Capture the cell that displays the provided text and extract its [X, Y] central coordinate. 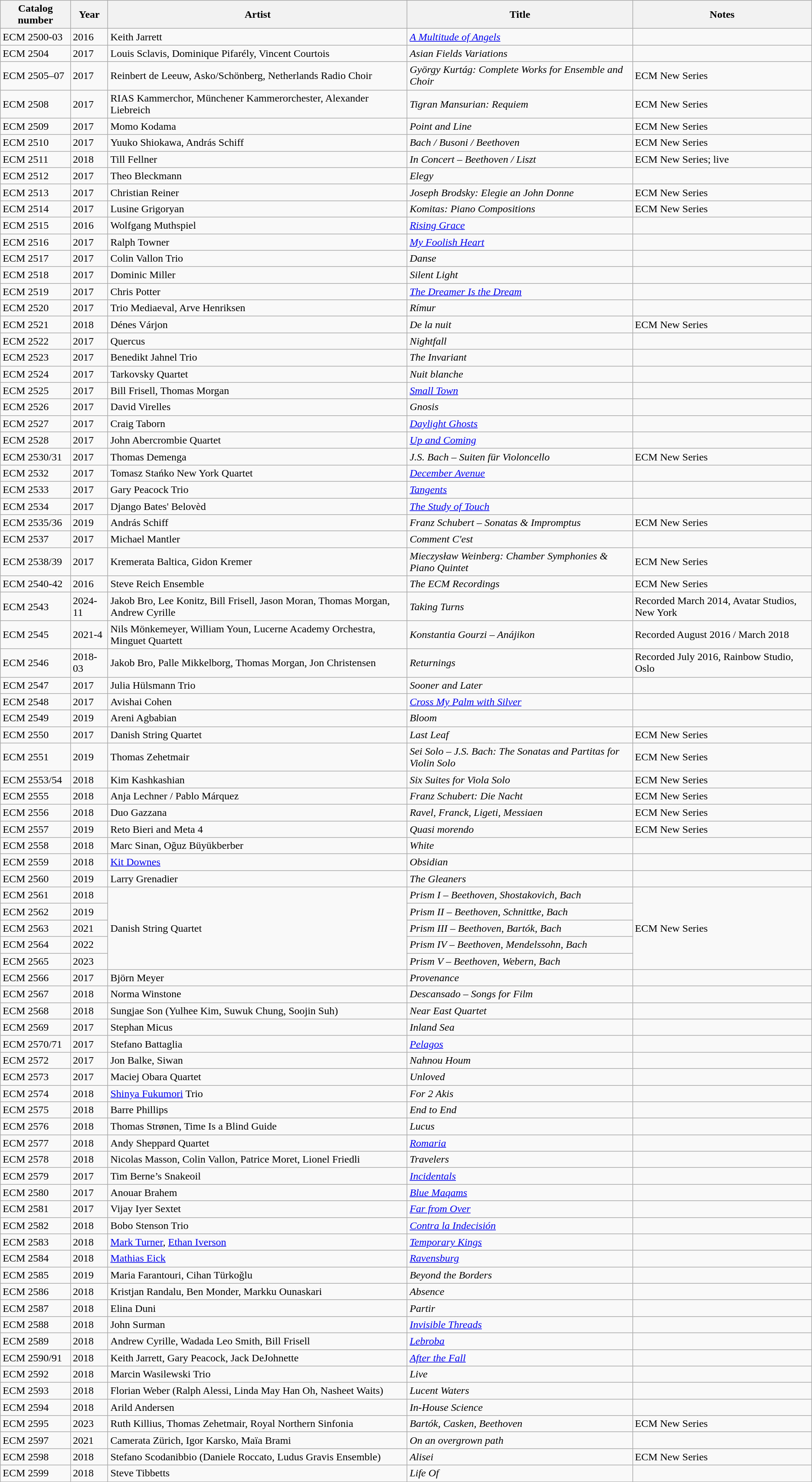
ECM 2563 [36, 928]
The ECM Recordings [520, 584]
ECM 2527 [36, 424]
ECM 2511 [36, 159]
ECM 2513 [36, 192]
ECM 2514 [36, 209]
ECM 2543 [36, 607]
ECM 2546 [36, 663]
ECM 2530/31 [36, 457]
ECM 2537 [36, 539]
John Surman [258, 1324]
Dénes Várjon [258, 325]
Live [520, 1374]
Romaria [520, 1143]
Provenance [520, 978]
Mieczysław Weinberg: Chamber Symphonies & Piano Quintet [520, 562]
ECM 2532 [36, 473]
ECM 2545 [36, 634]
ECM 2505–07 [36, 76]
The Gleaners [520, 879]
Up and Coming [520, 440]
Daylight Ghosts [520, 424]
ECM 2598 [36, 1457]
Duo Gazzana [258, 812]
De la nuit [520, 325]
ECM 2593 [36, 1391]
Silent Light [520, 275]
Prism IV – Beethoven, Mendelssohn, Bach [520, 945]
ECM 2553/54 [36, 779]
ECM 2547 [36, 685]
ECM 2580 [36, 1193]
Mark Turner, Ethan Iverson [258, 1242]
Marc Sinan, Oğuz Büyükberber [258, 846]
ECM 2520 [36, 308]
ECM 2521 [36, 325]
Prism III – Beethoven, Bartók, Bach [520, 928]
Partir [520, 1308]
Thomas Zehetmair [258, 757]
Kremerata Baltica, Gidon Kremer [258, 562]
Tarkovsky Quartet [258, 374]
Prism I – Beethoven, Shostakovich, Bach [520, 895]
Lebroba [520, 1341]
Jakob Bro, Palle Mikkelborg, Thomas Morgan, Jon Christensen [258, 663]
Blue Maqams [520, 1193]
ECM 2533 [36, 490]
Franz Schubert: Die Nacht [520, 796]
Obsidian [520, 862]
2022 [89, 945]
Yuuko Shiokawa, András Schiff [258, 143]
Steve Tibbetts [258, 1473]
ECM 2575 [36, 1110]
ECM 2590/91 [36, 1358]
For 2 Akis [520, 1093]
Artist [258, 15]
Trio Mediaeval, Arve Henriksen [258, 308]
Lucent Waters [520, 1391]
Sooner and Later [520, 685]
ECM 2564 [36, 945]
Danse [520, 259]
Anouar Brahem [258, 1193]
Shinya Fukumori Trio [258, 1093]
ECM 2584 [36, 1259]
Travelers [520, 1160]
ECM 2574 [36, 1093]
Small Town [520, 391]
Incidentals [520, 1176]
Louis Sclavis, Dominique Pifarély, Vincent Courtois [258, 53]
In-House Science [520, 1407]
Ravensburg [520, 1259]
ECM 2560 [36, 879]
ECM 2538/39 [36, 562]
Nightfall [520, 341]
ECM 2566 [36, 978]
Keith Jarrett [258, 37]
Comment C'est [520, 539]
Dominic Miller [258, 275]
Wolfgang Muthspiel [258, 225]
Reinbert de Leeuw, Asko/Schönberg, Netherlands Radio Choir [258, 76]
Inland Sea [520, 1027]
Stephan Micus [258, 1027]
Kim Kashkashian [258, 779]
ECM 2568 [36, 1011]
On an overgrown path [520, 1440]
Ralph Towner [258, 242]
ECM 2517 [36, 259]
Maciej Obara Quartet [258, 1077]
ECM 2518 [36, 275]
Last Leaf [520, 735]
Sungjae Son (Yulhee Kim, Suwuk Chung, Soojin Suh) [258, 1011]
ECM 2583 [36, 1242]
Nahnou Houm [520, 1060]
Thomas Demenga [258, 457]
Lucus [520, 1127]
John Abercrombie Quartet [258, 440]
ECM 2535/36 [36, 523]
Recorded July 2016, Rainbow Studio, Oslo [722, 663]
Gary Peacock Trio [258, 490]
Asian Fields Variations [520, 53]
ECM 2565 [36, 961]
ECM 2557 [36, 829]
After the Fall [520, 1358]
ECM 2540-42 [36, 584]
ECM 2595 [36, 1424]
Quasi morendo [520, 829]
Bobo Stenson Trio [258, 1226]
Nuit blanche [520, 374]
Tigran Mansurian: Requiem [520, 104]
ECM 2569 [36, 1027]
Komitas: Piano Compositions [520, 209]
Colin Vallon Trio [258, 259]
ECM 2561 [36, 895]
Nils Mönkemeyer, William Youn, Lucerne Academy Orchestra, Minguet Quartett [258, 634]
ECM 2556 [36, 812]
Kristjan Randalu, Ben Monder, Markku Ounaskari [258, 1291]
ECM 2587 [36, 1308]
ECM 2589 [36, 1341]
Recorded March 2014, Avatar Studios, New York [722, 607]
RIAS Kammerchor, Münchener Kammerorchester, Alexander Liebreich [258, 104]
Cross My Palm with Silver [520, 702]
ECM 2562 [36, 912]
Benedikt Jahnel Trio [258, 358]
A Multitude of Angels [520, 37]
My Foolish Heart [520, 242]
Catalog number [36, 15]
ECM 2577 [36, 1143]
ECM 2576 [36, 1127]
ECM 2512 [36, 176]
Reto Bieri and Meta 4 [258, 829]
Till Fellner [258, 159]
ECM 2515 [36, 225]
Maria Farantouri, Cihan Türkoğlu [258, 1275]
J.S. Bach – Suiten für Violoncello [520, 457]
ECM 2509 [36, 126]
Notes [722, 15]
Ruth Killius, Thomas Zehetmair, Royal Northern Sinfonia [258, 1424]
ECM 2516 [36, 242]
Tomasz Stańko New York Quartet [258, 473]
The Dreamer Is the Dream [520, 292]
Areni Agbabian [258, 718]
Elegy [520, 176]
Recorded August 2016 / March 2018 [722, 634]
ECM 2524 [36, 374]
Andrew Cyrille, Wadada Leo Smith, Bill Frisell [258, 1341]
ECM 2525 [36, 391]
ECM 2578 [36, 1160]
Returnings [520, 663]
ECM 2597 [36, 1440]
Pelagos [520, 1044]
Kit Downes [258, 862]
ECM 2572 [36, 1060]
Bach / Busoni / Beethoven [520, 143]
2018-03 [89, 663]
End to End [520, 1110]
Gnosis [520, 407]
Elina Duni [258, 1308]
Mathias Eick [258, 1259]
ECM 2579 [36, 1176]
ECM 2588 [36, 1324]
ECM 2551 [36, 757]
Bill Frisell, Thomas Morgan [258, 391]
ECM 2594 [36, 1407]
Joseph Brodsky: Elegie an John Donne [520, 192]
Arild Andersen [258, 1407]
Six Suites for Viola Solo [520, 779]
ECM 2522 [36, 341]
Bloom [520, 718]
Prism II – Beethoven, Schnittke, Bach [520, 912]
Prism V – Beethoven, Webern, Bach [520, 961]
Chris Potter [258, 292]
Konstantia Gourzi – Anájikon [520, 634]
Temporary Kings [520, 1242]
David Virelles [258, 407]
Invisible Threads [520, 1324]
Franz Schubert – Sonatas & Impromptus [520, 523]
ECM 2534 [36, 506]
ECM 2573 [36, 1077]
Tangents [520, 490]
ECM 2586 [36, 1291]
ECM 2550 [36, 735]
ECM 2508 [36, 104]
Florian Weber (Ralph Alessi, Linda May Han Oh, Nasheet Waits) [258, 1391]
Camerata Zürich, Igor Karsko, Maïa Brami [258, 1440]
ECM 2555 [36, 796]
White [520, 846]
Barre Phillips [258, 1110]
ECM 2523 [36, 358]
ECM 2519 [36, 292]
Lusine Grigoryan [258, 209]
2021-4 [89, 634]
György Kurtág: Complete Works for Ensemble and Choir [520, 76]
ECM 2570/71 [36, 1044]
ECM New Series; live [722, 159]
Tim Berne’s Snakeoil [258, 1176]
Quercus [258, 341]
ECM 2510 [36, 143]
Ravel, Franck, Ligeti, Messiaen [520, 812]
ECM 2559 [36, 862]
ECM 2581 [36, 1209]
Title [520, 15]
Near East Quartet [520, 1011]
ECM 2567 [36, 994]
ECM 2582 [36, 1226]
Far from Over [520, 1209]
Jakob Bro, Lee Konitz, Bill Frisell, Jason Moran, Thomas Morgan, Andrew Cyrille [258, 607]
ECM 2504 [36, 53]
2024-11 [89, 607]
Stefano Battaglia [258, 1044]
ECM 2528 [36, 440]
Craig Taborn [258, 424]
Norma Winstone [258, 994]
Unloved [520, 1077]
December Avenue [520, 473]
Jon Balke, Siwan [258, 1060]
Life Of [520, 1473]
ECM 2558 [36, 846]
Larry Grenadier [258, 879]
Keith Jarrett, Gary Peacock, Jack DeJohnette [258, 1358]
Andy Sheppard Quartet [258, 1143]
Vijay Iyer Sextet [258, 1209]
Momo Kodama [258, 126]
In Concert – Beethoven / Liszt [520, 159]
Point and Line [520, 126]
Contra la Indecisión [520, 1226]
Theo Bleckmann [258, 176]
András Schiff [258, 523]
Descansado – Songs for Film [520, 994]
Absence [520, 1291]
Christian Reiner [258, 192]
Taking Turns [520, 607]
ECM 2500-03 [36, 37]
Thomas Strønen, Time Is a Blind Guide [258, 1127]
ECM 2599 [36, 1473]
Marcin Wasilewski Trio [258, 1374]
The Invariant [520, 358]
Rímur [520, 308]
Steve Reich Ensemble [258, 584]
Bartók, Casken, Beethoven [520, 1424]
Alisei [520, 1457]
Anja Lechner / Pablo Márquez [258, 796]
Nicolas Masson, Colin Vallon, Patrice Moret, Lionel Friedli [258, 1160]
ECM 2526 [36, 407]
ECM 2548 [36, 702]
The Study of Touch [520, 506]
Rising Grace [520, 225]
Beyond the Borders [520, 1275]
ECM 2585 [36, 1275]
Michael Mantler [258, 539]
ECM 2549 [36, 718]
Julia Hülsmann Trio [258, 685]
ECM 2592 [36, 1374]
Björn Meyer [258, 978]
Sei Solo – J.S. Bach: The Sonatas and Partitas for Violin Solo [520, 757]
Avishai Cohen [258, 702]
Stefano Scodanibbio (Daniele Roccato, Ludus Gravis Ensemble) [258, 1457]
Django Bates' Belovèd [258, 506]
Year [89, 15]
